Capture the cell that displays the provided text and extract its (x, y) central coordinate. 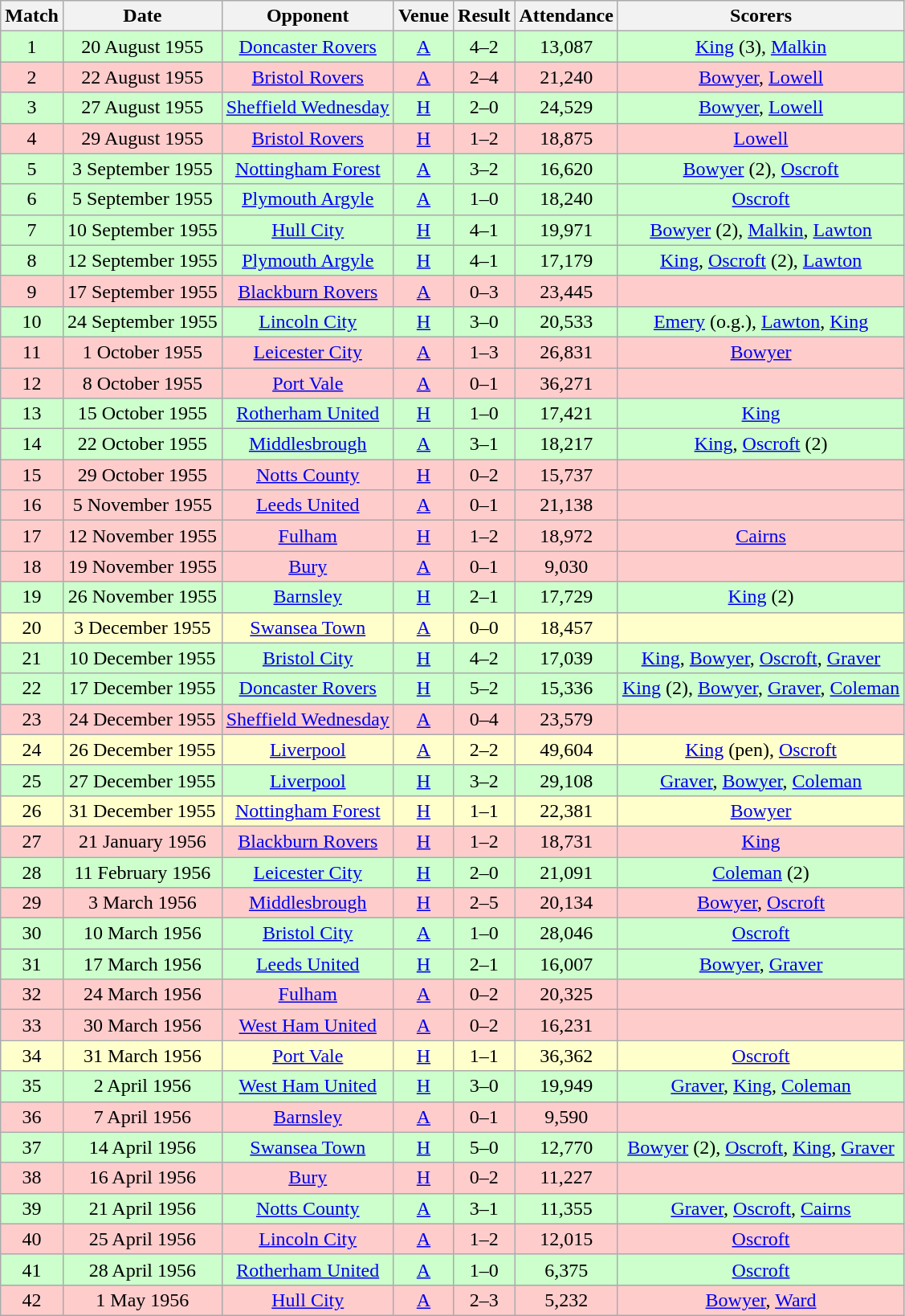
28,046 (566, 934)
20 August 1955 (142, 47)
15,737 (566, 475)
17,179 (566, 260)
12,015 (566, 1239)
Graver, Bowyer, Coleman (760, 780)
21 (32, 658)
36 (32, 1117)
13 (32, 414)
18,972 (566, 536)
18,240 (566, 199)
17 (32, 536)
Date (142, 16)
22 October 1955 (142, 444)
9,030 (566, 566)
16,231 (566, 1025)
2–3 (484, 1300)
16,620 (566, 169)
24 September 1955 (142, 321)
7 April 1956 (142, 1117)
16,007 (566, 964)
18,875 (566, 138)
15 (32, 475)
28 April 1956 (142, 1269)
3 March 1956 (142, 903)
10 March 1956 (142, 934)
27 August 1955 (142, 108)
28 (32, 872)
17 December 1955 (142, 689)
King, Oscroft (2) (760, 444)
Bowyer (2), Oscroft, King, Graver (760, 1147)
King (2) (760, 597)
33 (32, 1025)
4 (32, 138)
25 (32, 780)
12 (32, 383)
11 (32, 352)
10 December 1955 (142, 658)
14 April 1956 (142, 1147)
3 September 1955 (142, 169)
29,108 (566, 780)
2 (32, 77)
29 (32, 903)
22 (32, 689)
24,529 (566, 108)
Coleman (2) (760, 872)
Scorers (760, 16)
King (2), Bowyer, Graver, Coleman (760, 689)
1–3 (484, 352)
49,604 (566, 750)
31 (32, 964)
Bowyer (2), Malkin, Lawton (760, 230)
24 (32, 750)
15,336 (566, 689)
15 October 1955 (142, 414)
2–5 (484, 903)
5,232 (566, 1300)
8 (32, 260)
Lowell (760, 138)
36,362 (566, 1056)
King, Bowyer, Oscroft, Graver (760, 658)
24 December 1955 (142, 719)
17,039 (566, 658)
18,217 (566, 444)
20,325 (566, 995)
19,971 (566, 230)
30 March 1956 (142, 1025)
35 (32, 1086)
Bowyer (2), Oscroft (760, 169)
1 May 1956 (142, 1300)
18 (32, 566)
2–4 (484, 77)
King (3), Malkin (760, 47)
0–3 (484, 291)
25 April 1956 (142, 1239)
3 (32, 108)
19,949 (566, 1086)
16 April 1956 (142, 1178)
Result (484, 16)
26 November 1955 (142, 597)
22 August 1955 (142, 77)
23 (32, 719)
3 December 1955 (142, 627)
5–0 (484, 1147)
16 (32, 505)
31 December 1955 (142, 811)
5–2 (484, 689)
Cairns (760, 536)
9 (32, 291)
42 (32, 1300)
7 (32, 230)
36,271 (566, 383)
Graver, King, Coleman (760, 1086)
39 (32, 1208)
18,457 (566, 627)
26,831 (566, 352)
23,445 (566, 291)
27 December 1955 (142, 780)
10 September 1955 (142, 230)
34 (32, 1056)
5 November 1955 (142, 505)
17 March 1956 (142, 964)
Bowyer, Oscroft (760, 903)
11,355 (566, 1208)
Match (32, 16)
8 October 1955 (142, 383)
9,590 (566, 1117)
23,579 (566, 719)
21,240 (566, 77)
20,134 (566, 903)
24 March 1956 (142, 995)
Emery (o.g.), Lawton, King (760, 321)
38 (32, 1178)
21,091 (566, 872)
40 (32, 1239)
21 January 1956 (142, 841)
37 (32, 1147)
5 (32, 169)
20,533 (566, 321)
14 (32, 444)
0–0 (484, 627)
21,138 (566, 505)
6 (32, 199)
22,381 (566, 811)
26 December 1955 (142, 750)
12 September 1955 (142, 260)
26 (32, 811)
11 February 1956 (142, 872)
0–4 (484, 719)
11,227 (566, 1178)
18,731 (566, 841)
King (pen), Oscroft (760, 750)
King, Oscroft (2), Lawton (760, 260)
Venue (423, 16)
19 November 1955 (142, 566)
13,087 (566, 47)
29 October 1955 (142, 475)
2–2 (484, 750)
17 September 1955 (142, 291)
30 (32, 934)
17,729 (566, 597)
32 (32, 995)
Attendance (566, 16)
1 (32, 47)
Opponent (308, 16)
31 March 1956 (142, 1056)
20 (32, 627)
17,421 (566, 414)
6,375 (566, 1269)
Bowyer, Graver (760, 964)
29 August 1955 (142, 138)
2 April 1956 (142, 1086)
5 September 1955 (142, 199)
Bowyer, Ward (760, 1300)
19 (32, 597)
27 (32, 841)
21 April 1956 (142, 1208)
12 November 1955 (142, 536)
Graver, Oscroft, Cairns (760, 1208)
41 (32, 1269)
12,770 (566, 1147)
1 October 1955 (142, 352)
10 (32, 321)
